For the text-containing cell, return its midpoint in (x, y) coordinate format. 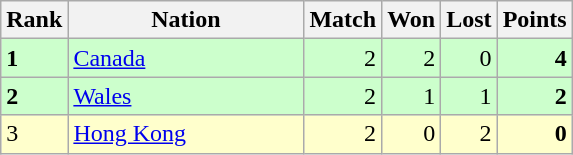
Points (534, 20)
3 (34, 134)
Nation (186, 20)
Canada (186, 58)
Lost (469, 20)
Rank (34, 20)
4 (534, 58)
Wales (186, 96)
Won (412, 20)
Match (343, 20)
Hong Kong (186, 134)
